Determine the [x, y] coordinate at the center of the cell enclosing the given text.  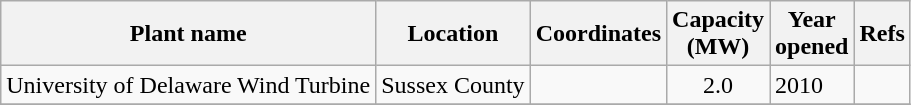
Plant name [188, 34]
Coordinates [598, 34]
Yearopened [812, 34]
Location [453, 34]
University of Delaware Wind Turbine [188, 85]
2010 [812, 85]
Capacity(MW) [718, 34]
Sussex County [453, 85]
2.0 [718, 85]
Refs [882, 34]
